Output the (x, y) coordinate of the center of the cell containing the given text.  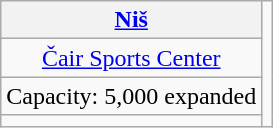
Niš (132, 20)
Capacity: 5,000 expanded (132, 96)
Čair Sports Center (132, 58)
